Find where the given text appears and provide that cell's center as [X, Y] coordinate. 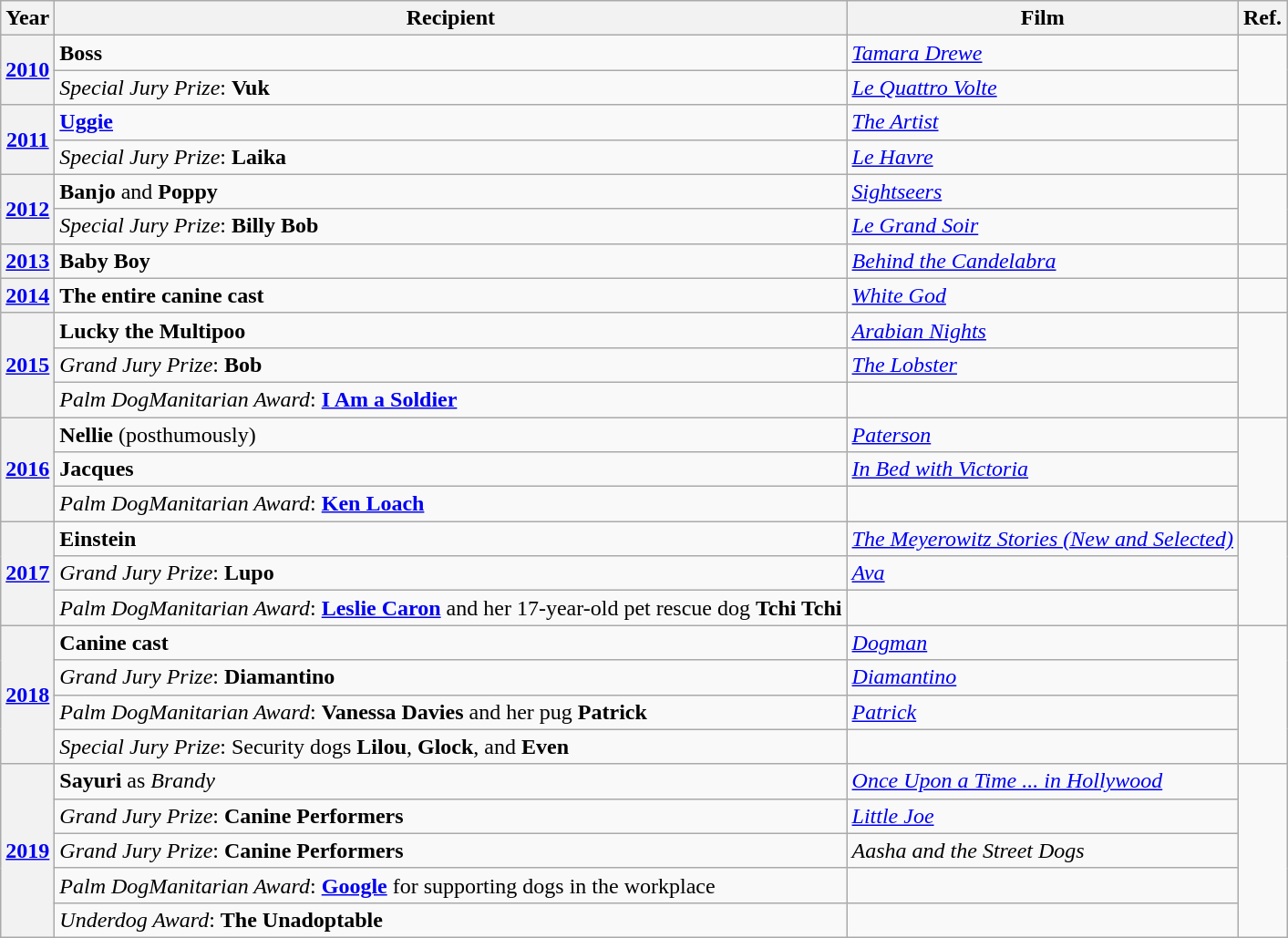
The Lobster [1043, 365]
Recipient [450, 18]
Palm DogManitarian Award: Vanessa Davies and her pug Patrick [450, 712]
Film [1043, 18]
Jacques [450, 469]
Special Jury Prize: Billy Bob [450, 226]
The Artist [1043, 122]
2011 [27, 139]
Arabian Nights [1043, 330]
Palm DogManitarian Award: Ken Loach [450, 504]
Grand Jury Prize: Bob [450, 365]
Boss [450, 53]
2019 [27, 850]
Lucky the Multipoo [450, 330]
Canine cast [450, 643]
Special Jury Prize: Laika [450, 157]
Grand Jury Prize: Lupo [450, 573]
Special Jury Prize: Security dogs Lilou, Glock, and Even [450, 747]
2017 [27, 573]
2018 [27, 695]
Diamantino [1043, 677]
Paterson [1043, 435]
Sightseers [1043, 191]
Ref. [1262, 18]
Palm DogManitarian Award: Leslie Caron and her 17-year-old pet rescue dog Tchi Tchi [450, 608]
In Bed with Victoria [1043, 469]
Baby Boy [450, 261]
Aasha and the Street Dogs [1043, 850]
Nellie (posthumously) [450, 435]
Palm DogManitarian Award: I Am a Soldier [450, 399]
2016 [27, 469]
2012 [27, 209]
Grand Jury Prize: Diamantino [450, 677]
Uggie [450, 122]
Behind the Candelabra [1043, 261]
Einstein [450, 539]
Year [27, 18]
Little Joe [1043, 816]
Banjo and Poppy [450, 191]
2015 [27, 365]
2010 [27, 70]
Once Upon a Time ... in Hollywood [1043, 781]
White God [1043, 295]
Sayuri as Brandy [450, 781]
2013 [27, 261]
Palm DogManitarian Award: Google for supporting dogs in the workplace [450, 885]
2014 [27, 295]
Le Havre [1043, 157]
Dogman [1043, 643]
The Meyerowitz Stories (New and Selected) [1043, 539]
Le Grand Soir [1043, 226]
Underdog Award: The Unadoptable [450, 920]
Le Quattro Volte [1043, 88]
Patrick [1043, 712]
Tamara Drewe [1043, 53]
Special Jury Prize: Vuk [450, 88]
Ava [1043, 573]
The entire canine cast [450, 295]
